Extract the [X, Y] coordinate from the center of the cell holding the provided text.  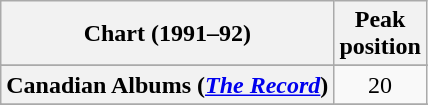
20 [380, 85]
Canadian Albums (The Record) [168, 85]
Peak position [380, 34]
Chart (1991–92) [168, 34]
